Identify which cell holds the provided text, then report its (X, Y) central coordinate. 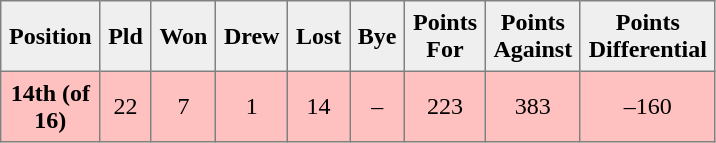
Pld (126, 36)
Lost (319, 36)
– (378, 106)
7 (184, 106)
14 (319, 106)
Position (50, 36)
–160 (648, 106)
Won (184, 36)
1 (252, 106)
14th (of 16) (50, 106)
Drew (252, 36)
22 (126, 106)
223 (446, 106)
Points Against (532, 36)
Bye (378, 36)
383 (532, 106)
Points For (446, 36)
Points Differential (648, 36)
